Pinpoint the cell where the given text exists, returning its (X, Y) midpoint coordinate. 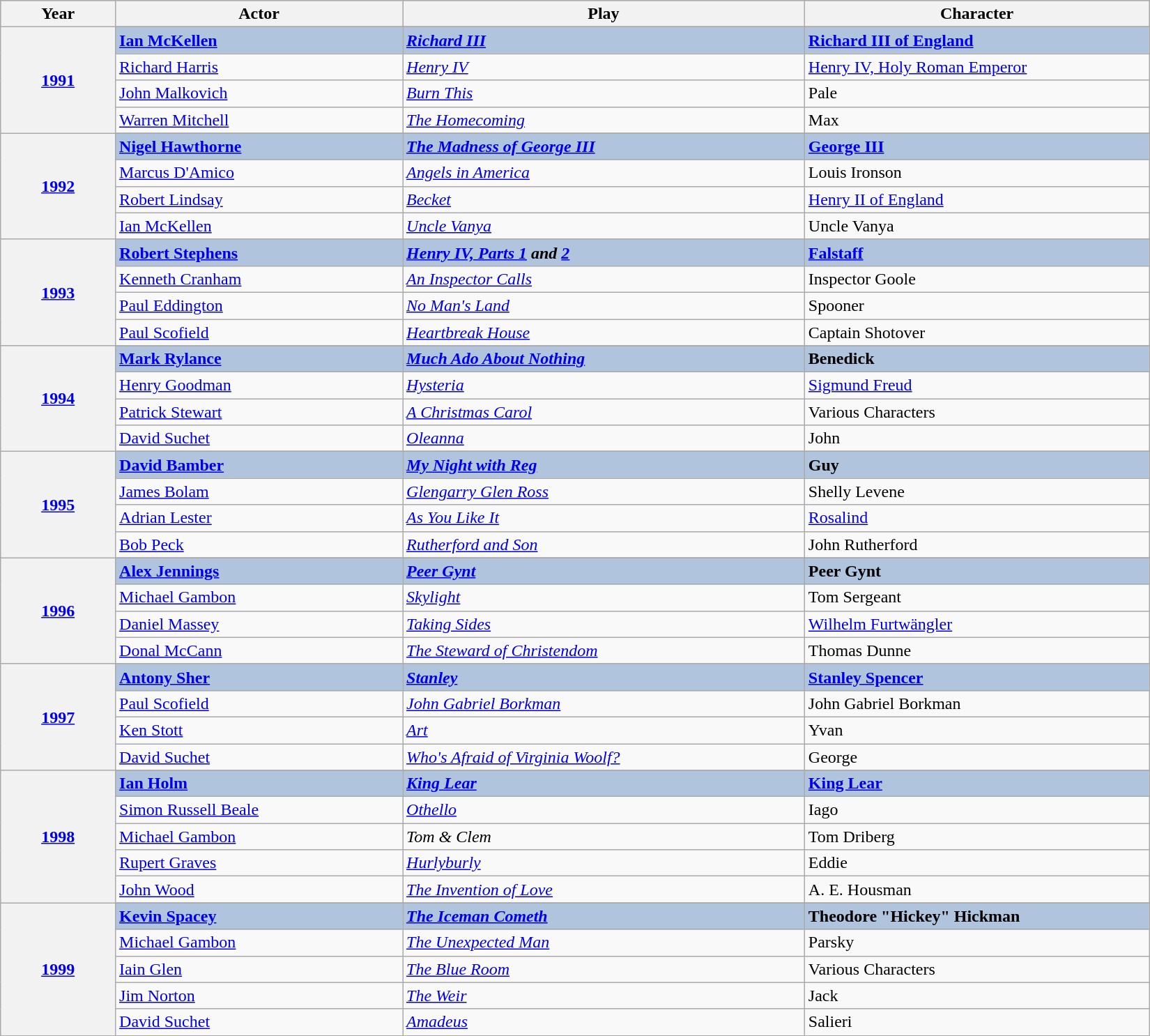
The Steward of Christendom (604, 650)
My Night with Reg (604, 465)
1991 (59, 80)
Becket (604, 199)
Donal McCann (259, 650)
Mark Rylance (259, 359)
Wilhelm Furtwängler (976, 624)
Marcus D'Amico (259, 173)
Salieri (976, 1022)
Shelly Levene (976, 492)
Inspector Goole (976, 279)
No Man's Land (604, 305)
Stanley Spencer (976, 677)
Rosalind (976, 518)
Alex Jennings (259, 571)
David Bamber (259, 465)
Art (604, 730)
Oleanna (604, 439)
Much Ado About Nothing (604, 359)
Burn This (604, 93)
Captain Shotover (976, 333)
The Homecoming (604, 120)
The Blue Room (604, 969)
John Malkovich (259, 93)
Henry IV (604, 67)
Jack (976, 996)
1994 (59, 399)
Falstaff (976, 252)
1996 (59, 611)
A Christmas Carol (604, 412)
Henry Goodman (259, 386)
Hurlyburly (604, 863)
Play (604, 14)
Ken Stott (259, 730)
George III (976, 146)
1997 (59, 717)
1992 (59, 186)
Sigmund Freud (976, 386)
Henry II of England (976, 199)
Simon Russell Beale (259, 810)
Richard III of England (976, 40)
Max (976, 120)
The Iceman Cometh (604, 916)
John Wood (259, 890)
John Rutherford (976, 544)
Iain Glen (259, 969)
Theodore "Hickey" Hickman (976, 916)
Stanley (604, 677)
Hysteria (604, 386)
Guy (976, 465)
Robert Stephens (259, 252)
1998 (59, 837)
An Inspector Calls (604, 279)
Louis Ironson (976, 173)
Nigel Hawthorne (259, 146)
1999 (59, 969)
Bob Peck (259, 544)
Glengarry Glen Ross (604, 492)
George (976, 756)
Othello (604, 810)
1993 (59, 292)
Who's Afraid of Virginia Woolf? (604, 756)
Jim Norton (259, 996)
The Weir (604, 996)
The Unexpected Man (604, 943)
Robert Lindsay (259, 199)
Henry IV, Parts 1 and 2 (604, 252)
The Invention of Love (604, 890)
Spooner (976, 305)
Daniel Massey (259, 624)
Rupert Graves (259, 863)
Tom & Clem (604, 837)
A. E. Housman (976, 890)
Richard III (604, 40)
Parsky (976, 943)
Ian Holm (259, 784)
Warren Mitchell (259, 120)
Skylight (604, 597)
Antony Sher (259, 677)
Adrian Lester (259, 518)
Iago (976, 810)
1995 (59, 505)
Henry IV, Holy Roman Emperor (976, 67)
Thomas Dunne (976, 650)
As You Like It (604, 518)
Yvan (976, 730)
The Madness of George III (604, 146)
Pale (976, 93)
Richard Harris (259, 67)
Taking Sides (604, 624)
Tom Sergeant (976, 597)
Rutherford and Son (604, 544)
Tom Driberg (976, 837)
Amadeus (604, 1022)
Angels in America (604, 173)
John (976, 439)
Character (976, 14)
Year (59, 14)
Patrick Stewart (259, 412)
Kenneth Cranham (259, 279)
Kevin Spacey (259, 916)
Paul Eddington (259, 305)
Eddie (976, 863)
Actor (259, 14)
Benedick (976, 359)
James Bolam (259, 492)
Heartbreak House (604, 333)
